Find where the given text appears and provide that cell's center as (x, y) coordinate. 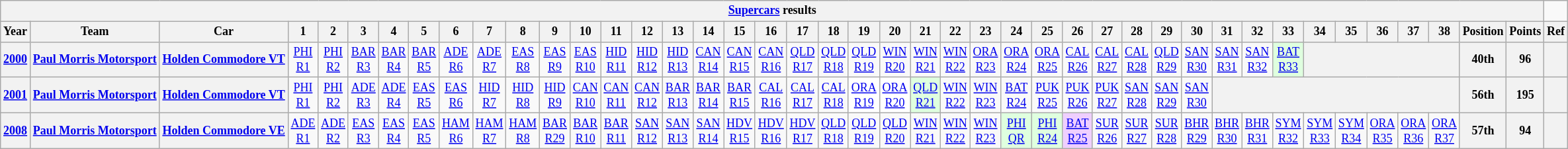
EAS R8 (523, 60)
23 (986, 32)
8 (523, 32)
20 (894, 32)
BHRR31 (1257, 130)
PHIR24 (1048, 130)
25 (1048, 32)
CAN R10 (585, 95)
ORA R20 (894, 95)
BATR25 (1077, 130)
37 (1413, 32)
ORA R25 (1048, 60)
CAN R16 (771, 60)
QLD R21 (926, 95)
SANR12 (647, 130)
HID R8 (523, 95)
2000 (16, 60)
QLD R17 (803, 60)
CAN R14 (708, 60)
Ref (1556, 32)
56th (1483, 95)
EASR4 (394, 130)
21 (926, 32)
EAS R9 (555, 60)
9 (555, 32)
35 (1352, 32)
16 (771, 32)
QLD R29 (1166, 60)
EAS R6 (457, 95)
BHRR30 (1227, 130)
22 (955, 32)
CAN R12 (647, 95)
PUK R26 (1077, 95)
CAL R28 (1137, 60)
CAL R26 (1077, 60)
SURR26 (1108, 130)
BAR R4 (394, 60)
28 (1137, 32)
HDVR16 (771, 130)
PUK R27 (1108, 95)
1 (303, 32)
HID R11 (617, 60)
ORAR35 (1383, 130)
PUK R25 (1048, 95)
BARR29 (555, 130)
ORAR36 (1413, 130)
QLDR20 (894, 130)
32 (1257, 32)
HID R7 (490, 95)
BHRR29 (1197, 130)
Holden Commodore VE (224, 130)
12 (647, 32)
27 (1108, 32)
CAL R16 (771, 95)
BAR R14 (708, 95)
11 (617, 32)
EAS R5 (424, 95)
10 (585, 32)
EAS R10 (585, 60)
HAMR8 (523, 130)
Year (16, 32)
2008 (16, 130)
SAN R28 (1137, 95)
38 (1445, 32)
ADE R6 (457, 60)
SURR28 (1166, 130)
ORAR37 (1445, 130)
24 (1016, 32)
ORA R19 (864, 95)
Points (1526, 32)
BAT R33 (1288, 60)
SANR14 (708, 130)
HAMR7 (490, 130)
33 (1288, 32)
BARR11 (617, 130)
QLD R18 (834, 60)
195 (1526, 95)
30 (1197, 32)
57th (1483, 130)
SYMR34 (1352, 130)
HDVR15 (740, 130)
94 (1526, 130)
EASR5 (424, 130)
6 (457, 32)
EASR3 (363, 130)
Supercars results (773, 11)
ADER1 (303, 130)
19 (864, 32)
WIN R23 (986, 95)
SURR27 (1137, 130)
ADE R4 (394, 95)
13 (677, 32)
WINR23 (986, 130)
36 (1383, 32)
CAN R15 (740, 60)
4 (394, 32)
QLDR19 (864, 130)
29 (1166, 32)
ADE R3 (363, 95)
QLD R19 (864, 60)
CAN R11 (617, 95)
HID R13 (677, 60)
BAR R13 (677, 95)
40th (1483, 60)
BAR R3 (363, 60)
WIN R21 (926, 60)
HID R12 (647, 60)
SAN R32 (1257, 60)
WIN R20 (894, 60)
HAMR6 (457, 130)
SYMR32 (1288, 130)
Team (95, 32)
ORA R24 (1016, 60)
QLDR18 (834, 130)
BARR10 (585, 130)
BAR R15 (740, 95)
2 (333, 32)
SYMR33 (1320, 130)
SAN R29 (1166, 95)
96 (1526, 60)
BAR R5 (424, 60)
15 (740, 32)
ADE R7 (490, 60)
26 (1077, 32)
ORA R23 (986, 60)
3 (363, 32)
31 (1227, 32)
CAL R17 (803, 95)
HDVR17 (803, 130)
34 (1320, 32)
PHIQR (1016, 130)
HID R9 (555, 95)
BAT R24 (1016, 95)
18 (834, 32)
Position (1483, 32)
2001 (16, 95)
WINR22 (955, 130)
ADER2 (333, 130)
7 (490, 32)
CAL R18 (834, 95)
14 (708, 32)
SAN R31 (1227, 60)
Car (224, 32)
17 (803, 32)
CAL R27 (1108, 60)
SANR13 (677, 130)
5 (424, 32)
WINR21 (926, 130)
